Search for the cell housing the specified text and yield its (x, y) center coordinate. 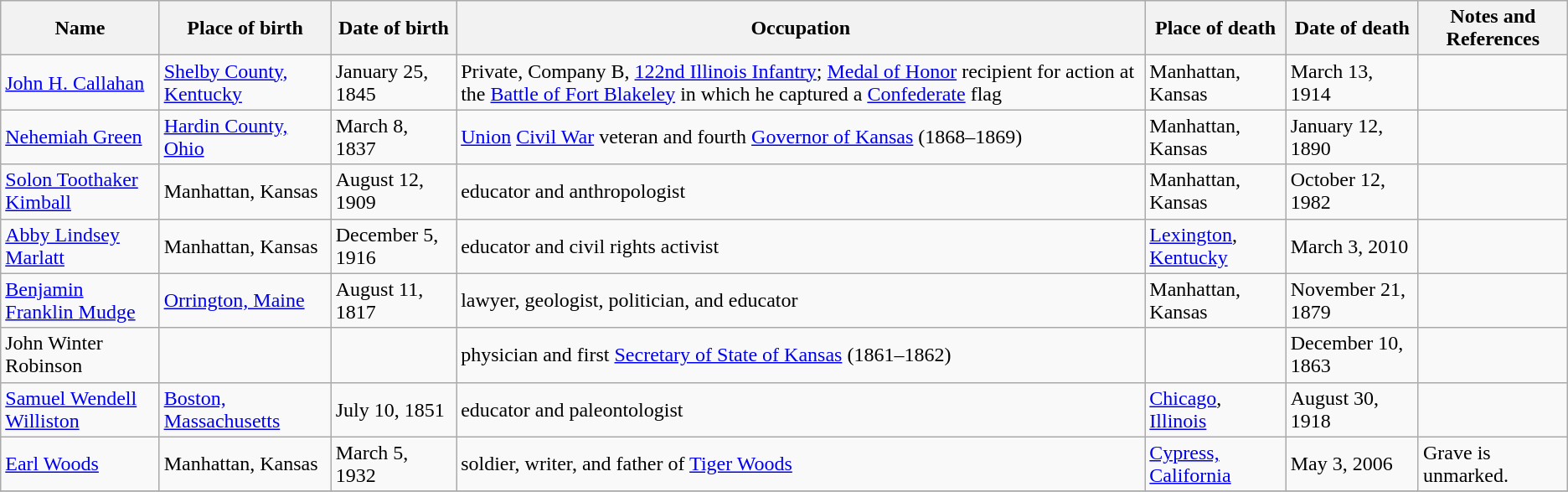
May 3, 2006 (1352, 464)
Notes and References (1493, 28)
Date of death (1352, 28)
soldier, writer, and father of Tiger Woods (801, 464)
November 21, 1879 (1352, 300)
October 12, 1982 (1352, 191)
Abby Lindsey Marlatt (80, 246)
physician and first Secretary of State of Kansas (1861–1862) (801, 355)
Benjamin Franklin Mudge (80, 300)
Place of death (1215, 28)
Orrington, Maine (245, 300)
Solon Toothaker Kimball (80, 191)
Grave is unmarked. (1493, 464)
Cypress, California (1215, 464)
March 5, 1932 (394, 464)
Date of birth (394, 28)
lawyer, geologist, politician, and educator (801, 300)
John H. Callahan (80, 82)
Shelby County, Kentucky (245, 82)
Hardin County, Ohio (245, 137)
August 30, 1918 (1352, 409)
John Winter Robinson (80, 355)
Place of birth (245, 28)
educator and paleontologist (801, 409)
Name (80, 28)
August 12, 1909 (394, 191)
Samuel Wendell Williston (80, 409)
December 10, 1863 (1352, 355)
Lexington, Kentucky (1215, 246)
August 11, 1817 (394, 300)
January 12, 1890 (1352, 137)
March 3, 2010 (1352, 246)
educator and civil rights activist (801, 246)
July 10, 1851 (394, 409)
Union Civil War veteran and fourth Governor of Kansas (1868–1869) (801, 137)
Chicago, Illinois (1215, 409)
educator and anthropologist (801, 191)
Occupation (801, 28)
March 8, 1837 (394, 137)
Earl Woods (80, 464)
December 5, 1916 (394, 246)
January 25, 1845 (394, 82)
Nehemiah Green (80, 137)
Boston, Massachusetts (245, 409)
March 13, 1914 (1352, 82)
